Scan for the cell matching the given text and deliver its (X, Y) coordinate at center. 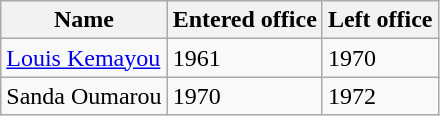
Sanda Oumarou (84, 96)
Louis Kemayou (84, 58)
Left office (380, 20)
Name (84, 20)
Entered office (244, 20)
1972 (380, 96)
1961 (244, 58)
